Return the (x, y) coordinate for the center point of the cell that contains the specified text.  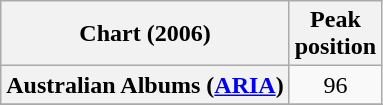
Australian Albums (ARIA) (145, 85)
Chart (2006) (145, 34)
Peakposition (335, 34)
96 (335, 85)
